Return [x, y] of the center of cell containing provided text 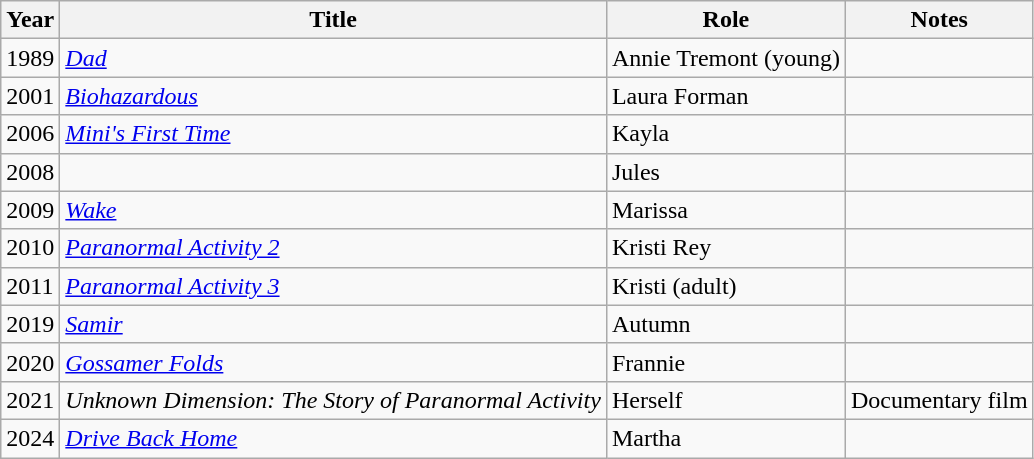
Documentary film [939, 400]
Gossamer Folds [334, 362]
Frannie [726, 362]
2006 [30, 134]
2009 [30, 210]
2024 [30, 438]
Paranormal Activity 3 [334, 286]
Jules [726, 172]
Mini's First Time [334, 134]
Paranormal Activity 2 [334, 248]
Marissa [726, 210]
Notes [939, 20]
2019 [30, 324]
2001 [30, 96]
Kristi (adult) [726, 286]
Annie Tremont (young) [726, 58]
2020 [30, 362]
1989 [30, 58]
2021 [30, 400]
Herself [726, 400]
Year [30, 20]
Drive Back Home [334, 438]
Samir [334, 324]
Martha [726, 438]
2011 [30, 286]
Title [334, 20]
Biohazardous [334, 96]
Dad [334, 58]
2008 [30, 172]
Laura Forman [726, 96]
2010 [30, 248]
Kayla [726, 134]
Wake [334, 210]
Unknown Dimension: The Story of Paranormal Activity [334, 400]
Autumn [726, 324]
Kristi Rey [726, 248]
Role [726, 20]
